Determine the (X, Y) coordinate at the center of the cell enclosing the given text.  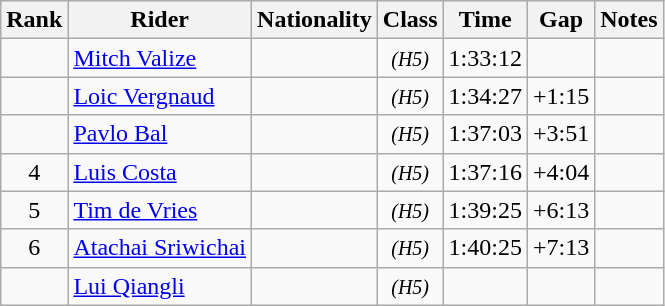
1:33:12 (485, 58)
Atachai Sriwichai (160, 248)
4 (34, 172)
Notes (629, 20)
+4:04 (560, 172)
Rider (160, 20)
1:34:27 (485, 96)
Time (485, 20)
Mitch Valize (160, 58)
+7:13 (560, 248)
6 (34, 248)
5 (34, 210)
Nationality (315, 20)
Loic Vergnaud (160, 96)
1:40:25 (485, 248)
Luis Costa (160, 172)
1:37:16 (485, 172)
Lui Qiangli (160, 286)
1:37:03 (485, 134)
+6:13 (560, 210)
Tim de Vries (160, 210)
Rank (34, 20)
+1:15 (560, 96)
Class (410, 20)
+3:51 (560, 134)
1:39:25 (485, 210)
Pavlo Bal (160, 134)
Gap (560, 20)
